Find where the given text appears and provide that cell's center as (X, Y) coordinate. 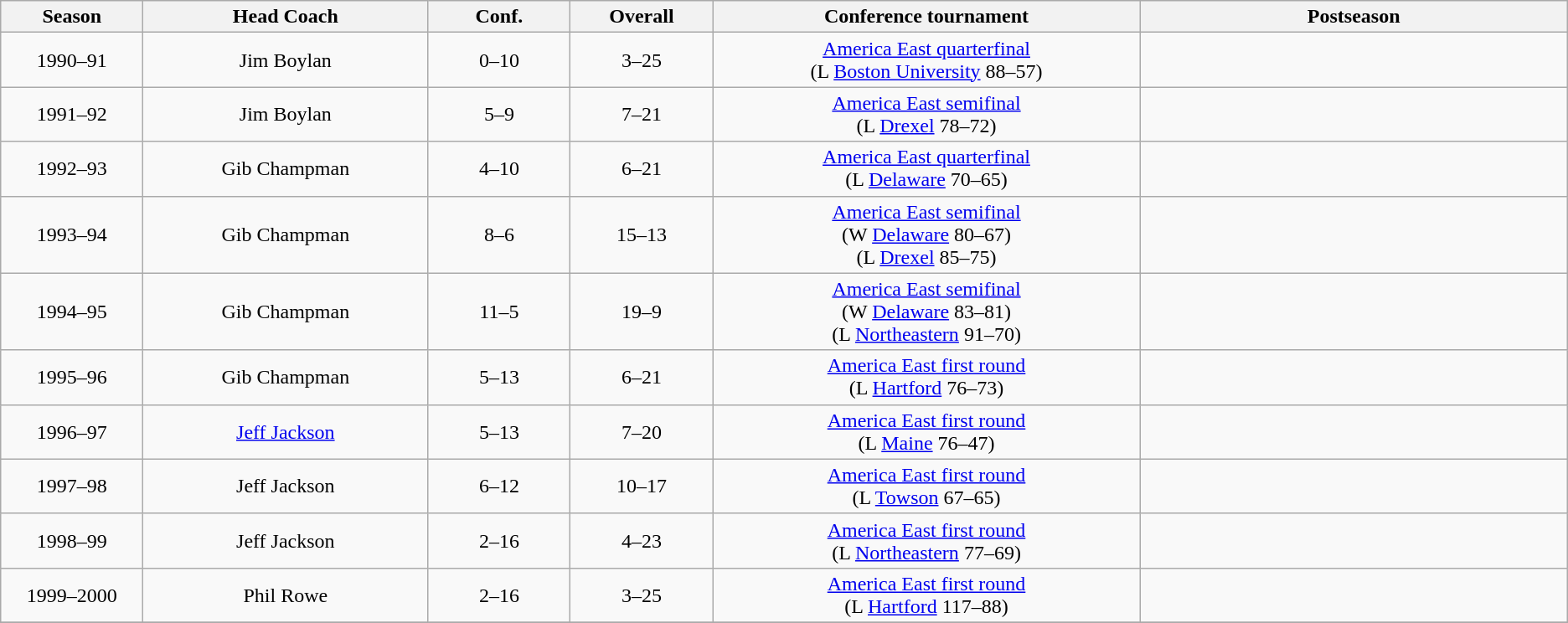
America East first round (L Maine 76–47) (926, 432)
America East semifinal (W Delaware 83–81) (L Northeastern 91–70) (926, 311)
1990–91 (72, 60)
19–9 (642, 311)
America East semifinal (L Drexel 78–72) (926, 114)
1992–93 (72, 169)
America East first round (L Hartford 117–88) (926, 595)
4–23 (642, 541)
Head Coach (286, 17)
Overall (642, 17)
Season (72, 17)
1997–98 (72, 486)
15–13 (642, 234)
America East first round (L Towson 67–65) (926, 486)
America East semifinal (W Delaware 80–67) (L Drexel 85–75) (926, 234)
8–6 (499, 234)
0–10 (499, 60)
1991–92 (72, 114)
1995–96 (72, 377)
11–5 (499, 311)
America East first round (L Hartford 76–73) (926, 377)
America East quarterfinal (L Delaware 70–65) (926, 169)
5–9 (499, 114)
1998–99 (72, 541)
1996–97 (72, 432)
Phil Rowe (286, 595)
6–12 (499, 486)
1999–2000 (72, 595)
Conference tournament (926, 17)
Postseason (1354, 17)
10–17 (642, 486)
America East quarterfinal (L Boston University 88–57) (926, 60)
1993–94 (72, 234)
Conf. (499, 17)
7–20 (642, 432)
America East first round (L Northeastern 77–69) (926, 541)
7–21 (642, 114)
1994–95 (72, 311)
4–10 (499, 169)
